Find where the given text appears and provide that cell's center as [x, y] coordinate. 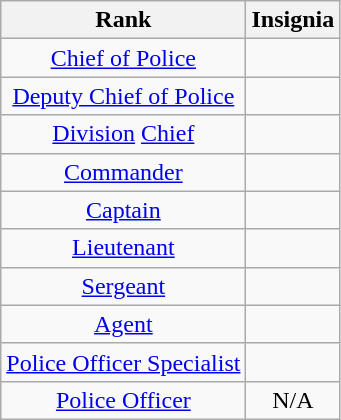
Agent [124, 324]
Commander [124, 172]
Chief of Police [124, 58]
Police Officer Specialist [124, 362]
Police Officer [124, 400]
Division Chief [124, 134]
Captain [124, 210]
Lieutenant [124, 248]
Rank [124, 20]
Insignia [293, 20]
Sergeant [124, 286]
N/A [293, 400]
Deputy Chief of Police [124, 96]
